Output the (x, y) coordinate of the center of the cell containing the given text.  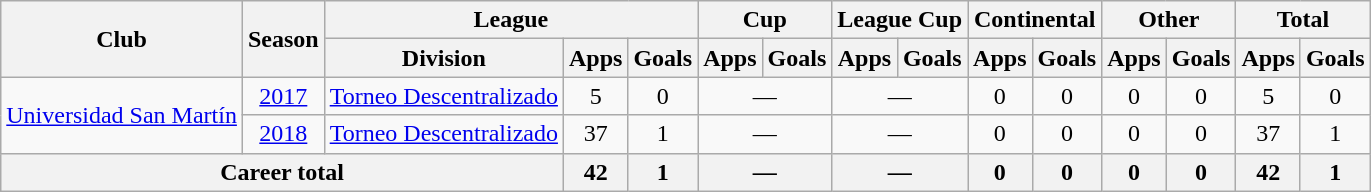
Cup (765, 20)
Total (1303, 20)
League Cup (900, 20)
Division (444, 58)
Season (283, 39)
Universidad San Martín (122, 115)
Career total (282, 172)
League (510, 20)
Continental (1035, 20)
2018 (283, 134)
Other (1169, 20)
2017 (283, 96)
Club (122, 39)
